Search for the cell housing the specified text and yield its (X, Y) center coordinate. 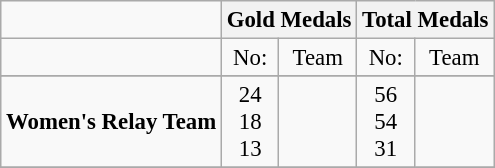
56 54 31 (386, 122)
Total Medals (426, 20)
24 18 13 (250, 122)
Gold Medals (288, 20)
Women's Relay Team (112, 122)
